Search for the cell housing the specified text and yield its [x, y] center coordinate. 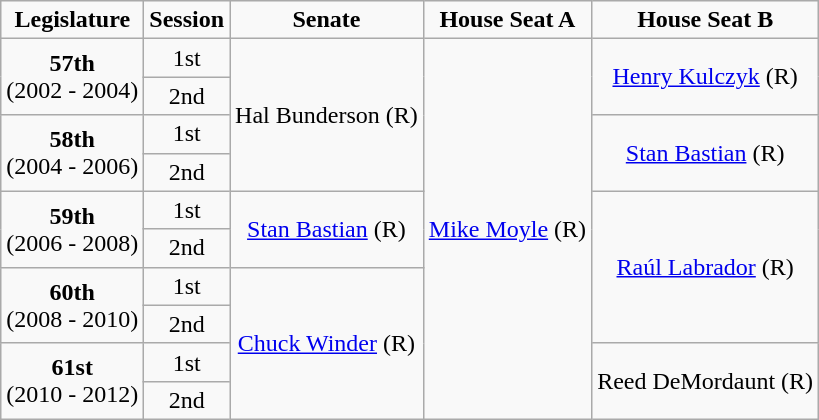
Session [187, 20]
Henry Kulczyk (R) [706, 77]
Raúl Labrador (R) [706, 267]
Hal Bunderson (R) [327, 115]
60th (2008 - 2010) [72, 305]
Senate [327, 20]
Mike Moyle (R) [507, 230]
57th (2002 - 2004) [72, 77]
Legislature [72, 20]
Reed DeMordaunt (R) [706, 381]
58th (2004 - 2006) [72, 153]
Chuck Winder (R) [327, 343]
61st (2010 - 2012) [72, 381]
House Seat A [507, 20]
59th (2006 - 2008) [72, 229]
House Seat B [706, 20]
